Locate the cell with the specified text and output its [X, Y] center coordinate. 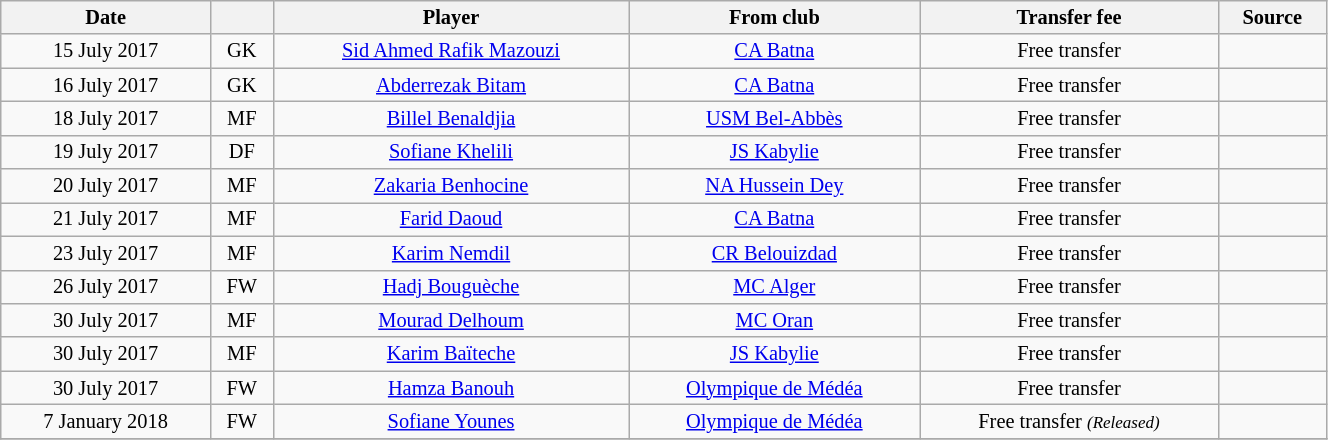
Sofiane Younes [451, 421]
19 July 2017 [106, 152]
16 July 2017 [106, 85]
Abderrezak Bitam [451, 85]
7 January 2018 [106, 421]
Hadj Bouguèche [451, 287]
From club [774, 17]
CR Belouizdad [774, 253]
Karim Baïteche [451, 354]
MC Oran [774, 320]
DF [242, 152]
Sid Ahmed Rafik Mazouzi [451, 51]
Billel Benaldjia [451, 118]
Karim Nemdil [451, 253]
NA Hussein Dey [774, 186]
18 July 2017 [106, 118]
26 July 2017 [106, 287]
15 July 2017 [106, 51]
Farid Daoud [451, 219]
20 July 2017 [106, 186]
Sofiane Khelili [451, 152]
MC Alger [774, 287]
Source [1272, 17]
USM Bel-Abbès [774, 118]
Hamza Banouh [451, 388]
Date [106, 17]
Player [451, 17]
Free transfer (Released) [1069, 421]
Mourad Delhoum [451, 320]
21 July 2017 [106, 219]
Zakaria Benhocine [451, 186]
Transfer fee [1069, 17]
23 July 2017 [106, 253]
